Return the (x, y) coordinate for the center point of the cell that contains the specified text.  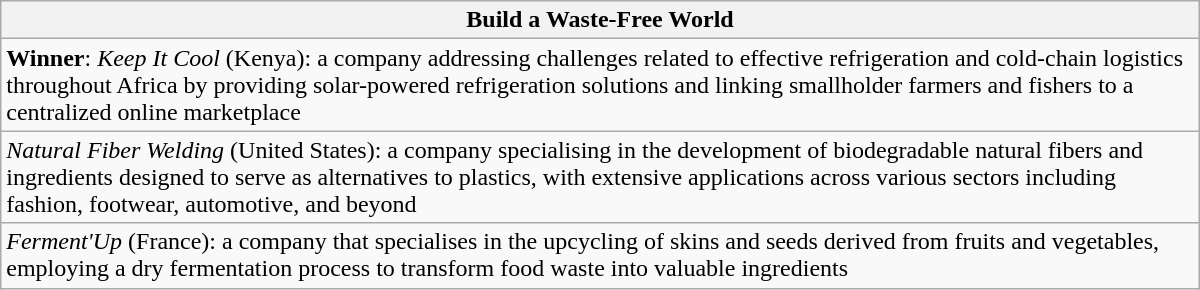
Build a Waste-Free World (600, 20)
